Extract the [X, Y] coordinate from the center of the cell holding the provided text.  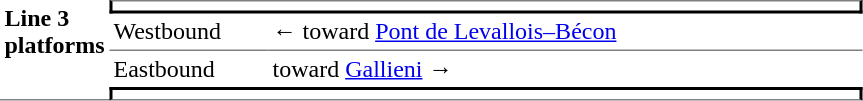
Eastbound [188, 69]
Westbound [188, 33]
Line 3 platforms [54, 50]
toward Gallieni → [565, 69]
← toward Pont de Levallois–Bécon [565, 33]
